Provide the [X, Y] coordinate of the cell's center where the given text is located.  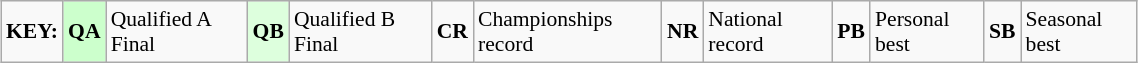
SB [1002, 32]
QA [84, 32]
Personal best [927, 32]
NR [682, 32]
QB [268, 32]
CR [452, 32]
Championships record [568, 32]
Qualified A Final [177, 32]
Qualified B Final [360, 32]
KEY: [32, 32]
National record [768, 32]
Seasonal best [1079, 32]
PB [851, 32]
